Scan for the cell matching the given text and deliver its [X, Y] coordinate at center. 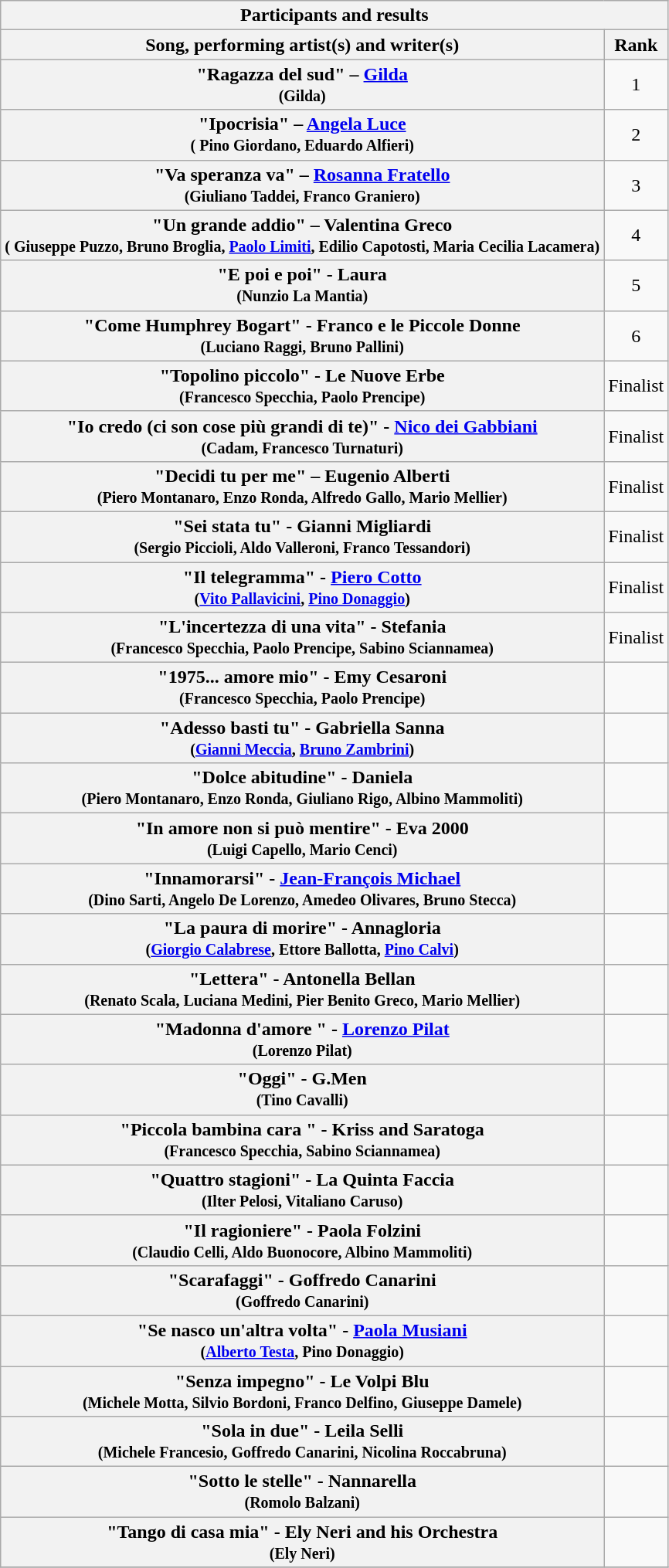
"La paura di morire" - Annagloria (Giorgio Calabrese, Ettore Ballotta, Pino Calvi) [303, 939]
"Innamorarsi" - Jean-François Michael (Dino Sarti, Angelo De Lorenzo, Amedeo Olivares, Bruno Stecca) [303, 888]
"L'incertezza di una vita" - Stefania (Francesco Specchia, Paolo Prencipe, Sabino Sciannamea) [303, 638]
"Madonna d'amore " - Lorenzo Pilat (Lorenzo Pilat) [303, 1040]
3 [637, 185]
"Come Humphrey Bogart" - Franco e le Piccole Donne (Luciano Raggi, Bruno Pallini) [303, 335]
"Decidi tu per me" – Eugenio Alberti (Piero Montanaro, Enzo Ronda, Alfredo Gallo, Mario Mellier) [303, 487]
"Sotto le stelle" - Nannarella (Romolo Balzani) [303, 1492]
"Ipocrisia" – Angela Luce ( Pino Giordano, Eduardo Alfieri) [303, 134]
"Tango di casa mia" - Ely Neri and his Orchestra (Ely Neri) [303, 1542]
"Il ragioniere" - Paola Folzini (Claudio Celli, Aldo Buonocore, Albino Mammoliti) [303, 1240]
"1975... amore mio" - Emy Cesaroni (Francesco Specchia, Paolo Prencipe) [303, 687]
"E poi e poi" - Laura (Nunzio La Mantia) [303, 286]
5 [637, 286]
"Lettera" - Antonella Bellan (Renato Scala, Luciana Medini, Pier Benito Greco, Mario Mellier) [303, 989]
6 [637, 335]
"Se nasco un'altra volta" - Paola Musiani (Alberto Testa, Pino Donaggio) [303, 1341]
Song, performing artist(s) and writer(s) [303, 45]
"Scarafaggi" - Goffredo Canarini (Goffredo Canarini) [303, 1290]
"Adesso basti tu" - Gabriella Sanna (Gianni Meccia, Bruno Zambrini) [303, 738]
"Topolino piccolo" - Le Nuove Erbe (Francesco Specchia, Paolo Prencipe) [303, 386]
"Oggi" - G.Men (Tino Cavalli) [303, 1089]
"Un grande addio" – Valentina Greco ( Giuseppe Puzzo, Bruno Broglia, Paolo Limiti, Edilio Capotosti, Maria Cecilia Lacamera) [303, 235]
1 [637, 85]
"Quattro stagioni" - La Quinta Faccia (Ilter Pelosi, Vitaliano Caruso) [303, 1190]
"Senza impegno" - Le Volpi Blu (Michele Motta, Silvio Bordoni, Franco Delfino, Giuseppe Damele) [303, 1390]
"Sola in due" - Leila Selli (Michele Francesio, Goffredo Canarini, Nicolina Roccabruna) [303, 1441]
"Il telegramma" - Piero Cotto (Vito Pallavicini, Pino Donaggio) [303, 587]
Participants and results [334, 15]
"Io credo (ci son cose più grandi di te)" - Nico dei Gabbiani (Cadam, Francesco Turnaturi) [303, 436]
"Dolce abitudine" - Daniela (Piero Montanaro, Enzo Ronda, Giuliano Rigo, Albino Mammoliti) [303, 788]
"Sei stata tu" - Gianni Migliardi (Sergio Piccioli, Aldo Valleroni, Franco Tessandori) [303, 536]
4 [637, 235]
"In amore non si può mentire" - Eva 2000 (Luigi Capello, Mario Cenci) [303, 839]
2 [637, 134]
"Ragazza del sud" – Gilda (Gilda) [303, 85]
"Va speranza va" – Rosanna Fratello (Giuliano Taddei, Franco Graniero) [303, 185]
"Piccola bambina cara " - Kriss and Saratoga (Francesco Specchia, Sabino Sciannamea) [303, 1140]
Rank [637, 45]
